For the text-containing cell, return its midpoint in [x, y] coordinate format. 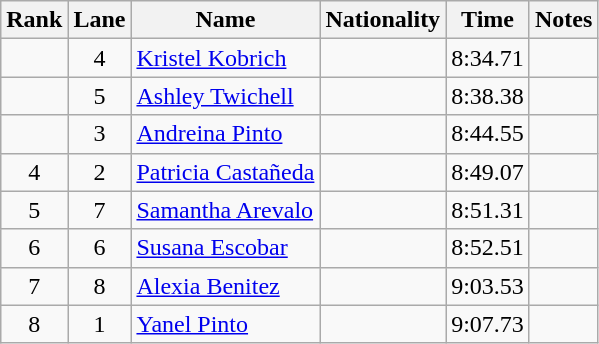
8:34.71 [488, 58]
Name [226, 20]
Kristel Kobrich [226, 58]
Lane [100, 20]
Time [488, 20]
Notes [563, 20]
Ashley Twichell [226, 96]
Patricia Castañeda [226, 172]
Susana Escobar [226, 248]
8:52.51 [488, 248]
8:49.07 [488, 172]
Andreina Pinto [226, 134]
8:44.55 [488, 134]
Samantha Arevalo [226, 210]
2 [100, 172]
Nationality [383, 20]
Yanel Pinto [226, 324]
Alexia Benitez [226, 286]
9:03.53 [488, 286]
8:51.31 [488, 210]
8:38.38 [488, 96]
9:07.73 [488, 324]
Rank [34, 20]
3 [100, 134]
1 [100, 324]
